For the text-containing cell, return its midpoint in [X, Y] coordinate format. 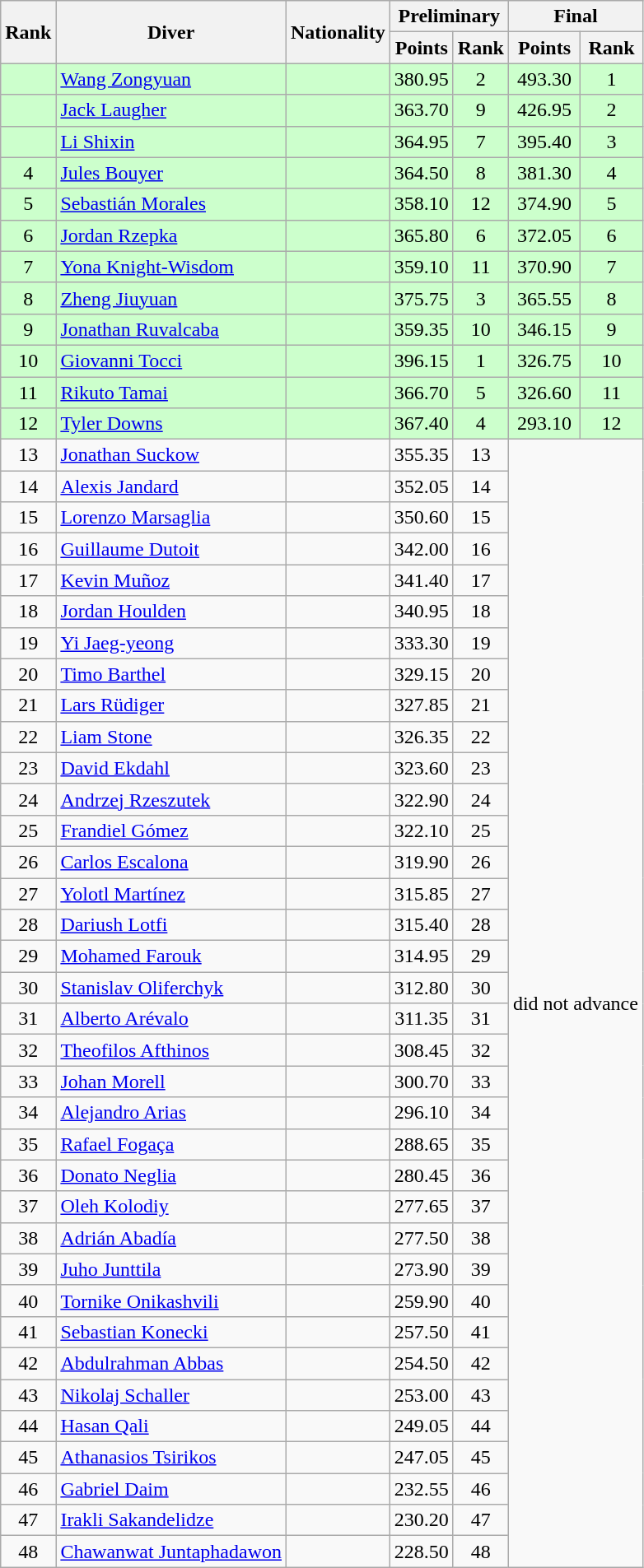
254.50 [422, 1363]
300.70 [422, 1082]
Lorenzo Marsaglia [171, 518]
319.90 [422, 862]
253.00 [422, 1395]
277.50 [422, 1238]
Liam Stone [171, 737]
311.35 [422, 1019]
Zheng Jiuyuan [171, 298]
308.45 [422, 1050]
Timo Barthel [171, 674]
Jordan Houlden [171, 612]
Nikolaj Schaller [171, 1395]
Irakli Sakandelidze [171, 1520]
329.15 [422, 674]
Dariush Lotfi [171, 925]
Andrzej Rzeszutek [171, 799]
Lars Rüdiger [171, 705]
Sebastian Konecki [171, 1332]
Guillaume Dutoit [171, 549]
Donato Neglia [171, 1175]
Sebastián Morales [171, 204]
365.80 [422, 235]
273.90 [422, 1269]
Jules Bouyer [171, 173]
365.55 [544, 298]
341.40 [422, 580]
Jack Laugher [171, 110]
Mohamed Farouk [171, 956]
Giovanni Tocci [171, 361]
340.95 [422, 612]
296.10 [422, 1113]
Yi Jaeg-yeong [171, 643]
327.85 [422, 705]
Gabriel Daim [171, 1489]
293.10 [544, 424]
Rafael Fogaça [171, 1144]
Final [575, 16]
375.75 [422, 298]
396.15 [422, 361]
Oleh Kolodiy [171, 1207]
364.50 [422, 173]
Wang Zongyuan [171, 79]
Johan Morell [171, 1082]
380.95 [422, 79]
363.70 [422, 110]
Jordan Rzepka [171, 235]
257.50 [422, 1332]
Li Shixin [171, 142]
Tyler Downs [171, 424]
350.60 [422, 518]
323.60 [422, 768]
315.85 [422, 893]
Tornike Onikashvili [171, 1300]
372.05 [544, 235]
333.30 [422, 643]
314.95 [422, 956]
230.20 [422, 1520]
Frandiel Gómez [171, 831]
Juho Junttila [171, 1269]
Alberto Arévalo [171, 1019]
Chawanwat Juntaphadawon [171, 1552]
Jonathan Ruvalcaba [171, 329]
277.65 [422, 1207]
David Ekdahl [171, 768]
Yolotl Martínez [171, 893]
Preliminary [449, 16]
346.15 [544, 329]
288.65 [422, 1144]
Adrián Abadía [171, 1238]
Jonathan Suckow [171, 455]
359.35 [422, 329]
366.70 [422, 393]
381.30 [544, 173]
364.95 [422, 142]
280.45 [422, 1175]
Athanasios Tsirikos [171, 1458]
Stanislav Oliferchyk [171, 988]
Diver [171, 32]
355.35 [422, 455]
322.90 [422, 799]
374.90 [544, 204]
426.95 [544, 110]
Kevin Muñoz [171, 580]
232.55 [422, 1489]
Nationality [338, 32]
312.80 [422, 988]
352.05 [422, 486]
228.50 [422, 1552]
342.00 [422, 549]
326.35 [422, 737]
Hasan Qali [171, 1426]
493.30 [544, 79]
370.90 [544, 267]
359.10 [422, 267]
Carlos Escalona [171, 862]
Theofilos Afthinos [171, 1050]
367.40 [422, 424]
Alexis Jandard [171, 486]
358.10 [422, 204]
326.60 [544, 393]
259.90 [422, 1300]
did not advance [575, 1003]
326.75 [544, 361]
322.10 [422, 831]
247.05 [422, 1458]
315.40 [422, 925]
Abdulrahman Abbas [171, 1363]
395.40 [544, 142]
Rikuto Tamai [171, 393]
249.05 [422, 1426]
Yona Knight-Wisdom [171, 267]
Alejandro Arias [171, 1113]
